Scan for the cell matching the given text and deliver its [x, y] coordinate at center. 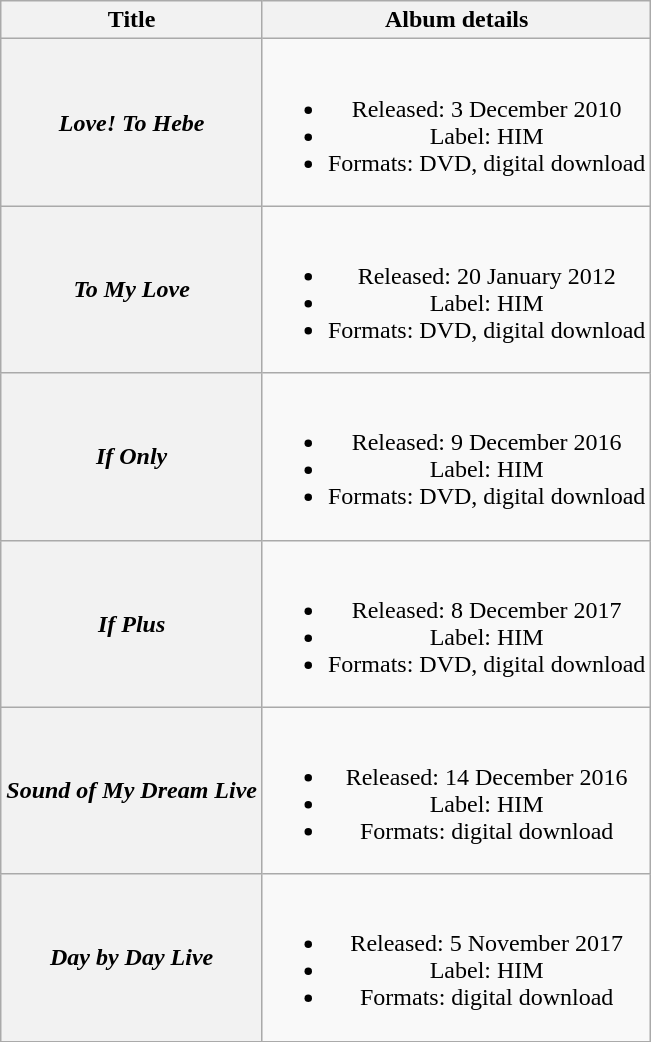
Released: 3 December 2010Label: HIMFormats: DVD, digital download [456, 122]
Released: 20 January 2012Label: HIMFormats: DVD, digital download [456, 290]
Title [132, 20]
If Only [132, 456]
Album details [456, 20]
Released: 9 December 2016Label: HIMFormats: DVD, digital download [456, 456]
Day by Day Live [132, 958]
Released: 8 December 2017Label: HIMFormats: DVD, digital download [456, 624]
Love! To Hebe [132, 122]
If Plus [132, 624]
Released: 14 December 2016Label: HIMFormats: digital download [456, 790]
Sound of My Dream Live [132, 790]
To My Love [132, 290]
Released: 5 November 2017Label: HIMFormats: digital download [456, 958]
